Locate the cell with the specified text and output its (X, Y) center coordinate. 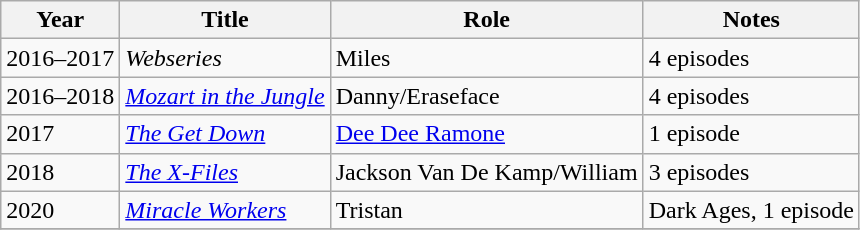
Webseries (225, 58)
The Get Down (225, 134)
2017 (60, 134)
The X-Files (225, 172)
Year (60, 20)
Notes (751, 20)
Dee Dee Ramone (486, 134)
3 episodes (751, 172)
Title (225, 20)
2018 (60, 172)
Miles (486, 58)
2016–2017 (60, 58)
Dark Ages, 1 episode (751, 210)
Tristan (486, 210)
2016–2018 (60, 96)
Danny/Eraseface (486, 96)
Role (486, 20)
1 episode (751, 134)
Mozart in the Jungle (225, 96)
Jackson Van De Kamp/William (486, 172)
2020 (60, 210)
Miracle Workers (225, 210)
